Search for the cell housing the specified text and yield its [x, y] center coordinate. 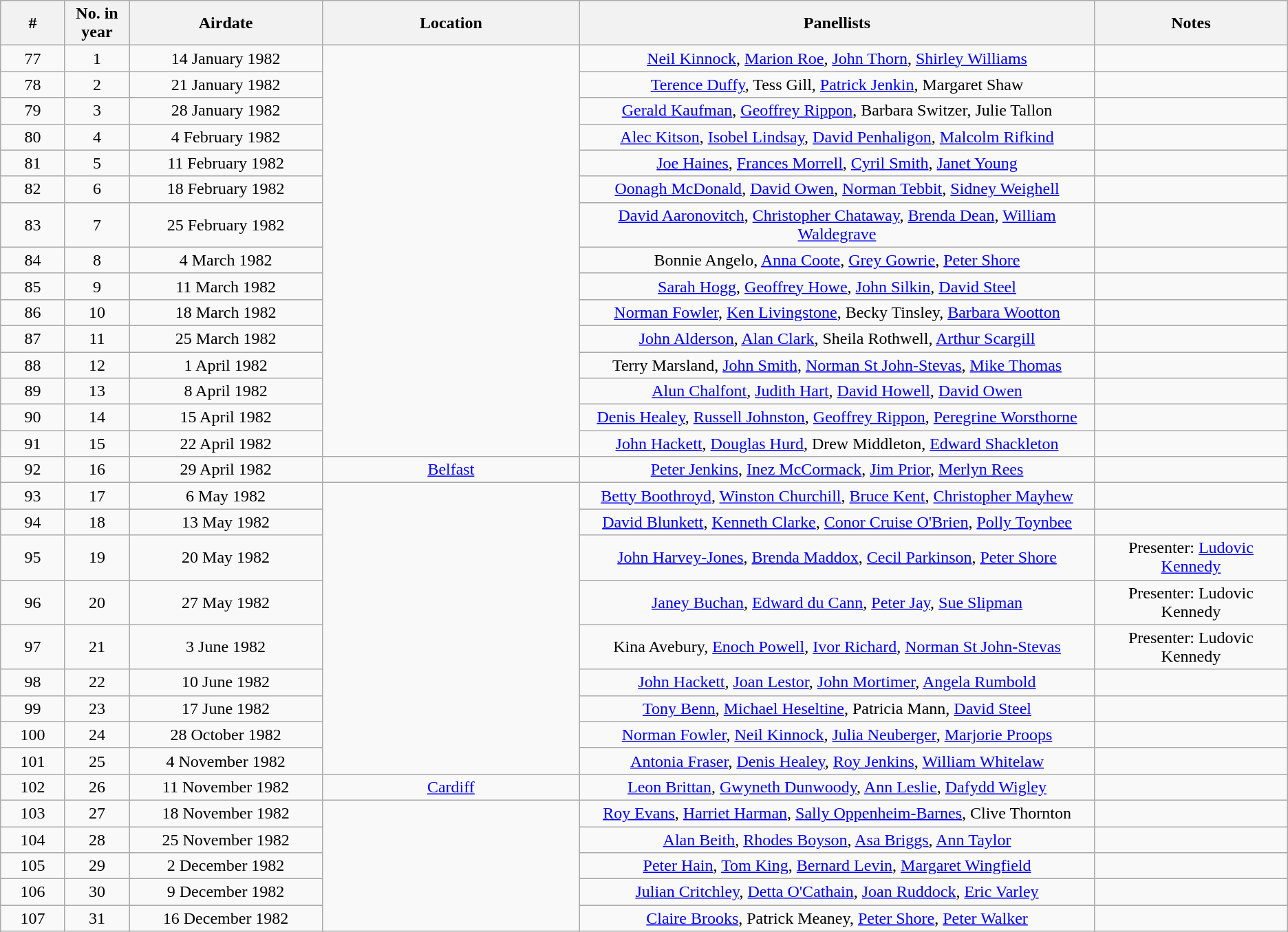
11 November 1982 [226, 787]
14 [97, 418]
11 [97, 338]
99 [33, 708]
18 February 1982 [226, 189]
21 [97, 647]
Norman Fowler, Neil Kinnock, Julia Neuberger, Marjorie Proops [837, 735]
16 December 1982 [226, 918]
6 [97, 189]
Peter Hain, Tom King, Bernard Levin, Margaret Wingfield [837, 866]
Claire Brooks, Patrick Meaney, Peter Shore, Peter Walker [837, 918]
4 November 1982 [226, 761]
Julian Critchley, Detta O'Cathain, Joan Ruddock, Eric Varley [837, 892]
101 [33, 761]
14 January 1982 [226, 58]
80 [33, 137]
Bonnie Angelo, Anna Coote, Grey Gowrie, Peter Shore [837, 260]
Kina Avebury, Enoch Powell, Ivor Richard, Norman St John-Stevas [837, 647]
104 [33, 840]
8 April 1982 [226, 391]
Janey Buchan, Edward du Cann, Peter Jay, Sue Slipman [837, 603]
2 December 1982 [226, 866]
Joe Haines, Frances Morrell, Cyril Smith, Janet Young [837, 163]
102 [33, 787]
84 [33, 260]
John Alderson, Alan Clark, Sheila Rothwell, Arthur Scargill [837, 338]
John Hackett, Douglas Hurd, Drew Middleton, Edward Shackleton [837, 444]
28 [97, 840]
Betty Boothroyd, Winston Churchill, Bruce Kent, Christopher Mayhew [837, 496]
4 [97, 137]
90 [33, 418]
Terence Duffy, Tess Gill, Patrick Jenkin, Margaret Shaw [837, 85]
82 [33, 189]
83 [33, 224]
Peter Jenkins, Inez McCormack, Jim Prior, Merlyn Rees [837, 470]
Neil Kinnock, Marion Roe, John Thorn, Shirley Williams [837, 58]
97 [33, 647]
29 April 1982 [226, 470]
3 [97, 111]
4 March 1982 [226, 260]
11 February 1982 [226, 163]
5 [97, 163]
15 [97, 444]
10 June 1982 [226, 682]
18 [97, 522]
27 May 1982 [226, 603]
31 [97, 918]
30 [97, 892]
22 April 1982 [226, 444]
Panellists [837, 23]
Denis Healey, Russell Johnston, Geoffrey Rippon, Peregrine Worsthorne [837, 418]
88 [33, 365]
Alun Chalfont, Judith Hart, David Howell, David Owen [837, 391]
Gerald Kaufman, Geoffrey Rippon, Barbara Switzer, Julie Tallon [837, 111]
2 [97, 85]
Roy Evans, Harriet Harman, Sally Oppenheim-Barnes, Clive Thornton [837, 813]
11 March 1982 [226, 286]
21 January 1982 [226, 85]
78 [33, 85]
25 November 1982 [226, 840]
Sarah Hogg, Geoffrey Howe, John Silkin, David Steel [837, 286]
9 [97, 286]
Location [451, 23]
Norman Fowler, Ken Livingstone, Becky Tinsley, Barbara Wootton [837, 312]
Antonia Fraser, Denis Healey, Roy Jenkins, William Whitelaw [837, 761]
95 [33, 557]
22 [97, 682]
20 [97, 603]
4 February 1982 [226, 137]
Leon Brittan, Gwyneth Dunwoody, Ann Leslie, Dafydd Wigley [837, 787]
25 March 1982 [226, 338]
91 [33, 444]
Terry Marsland, John Smith, Norman St John-Stevas, Mike Thomas [837, 365]
29 [97, 866]
23 [97, 708]
13 May 1982 [226, 522]
3 June 1982 [226, 647]
20 May 1982 [226, 557]
15 April 1982 [226, 418]
6 May 1982 [226, 496]
David Blunkett, Kenneth Clarke, Conor Cruise O'Brien, Polly Toynbee [837, 522]
Belfast [451, 470]
No. in year [97, 23]
89 [33, 391]
12 [97, 365]
7 [97, 224]
107 [33, 918]
Notes [1192, 23]
103 [33, 813]
Tony Benn, Michael Heseltine, Patricia Mann, David Steel [837, 708]
17 [97, 496]
92 [33, 470]
106 [33, 892]
David Aaronovitch, Christopher Chataway, Brenda Dean, William Waldegrave [837, 224]
18 March 1982 [226, 312]
94 [33, 522]
13 [97, 391]
25 February 1982 [226, 224]
81 [33, 163]
93 [33, 496]
105 [33, 866]
16 [97, 470]
25 [97, 761]
8 [97, 260]
John Harvey-Jones, Brenda Maddox, Cecil Parkinson, Peter Shore [837, 557]
9 December 1982 [226, 892]
Alan Beith, Rhodes Boyson, Asa Briggs, Ann Taylor [837, 840]
26 [97, 787]
27 [97, 813]
1 April 1982 [226, 365]
28 January 1982 [226, 111]
1 [97, 58]
77 [33, 58]
98 [33, 682]
Oonagh McDonald, David Owen, Norman Tebbit, Sidney Weighell [837, 189]
17 June 1982 [226, 708]
Alec Kitson, Isobel Lindsay, David Penhaligon, Malcolm Rifkind [837, 137]
96 [33, 603]
79 [33, 111]
19 [97, 557]
# [33, 23]
86 [33, 312]
85 [33, 286]
28 October 1982 [226, 735]
24 [97, 735]
10 [97, 312]
Airdate [226, 23]
John Hackett, Joan Lestor, John Mortimer, Angela Rumbold [837, 682]
Cardiff [451, 787]
87 [33, 338]
18 November 1982 [226, 813]
100 [33, 735]
